Pinpoint the cell where the given text exists, returning its (X, Y) midpoint coordinate. 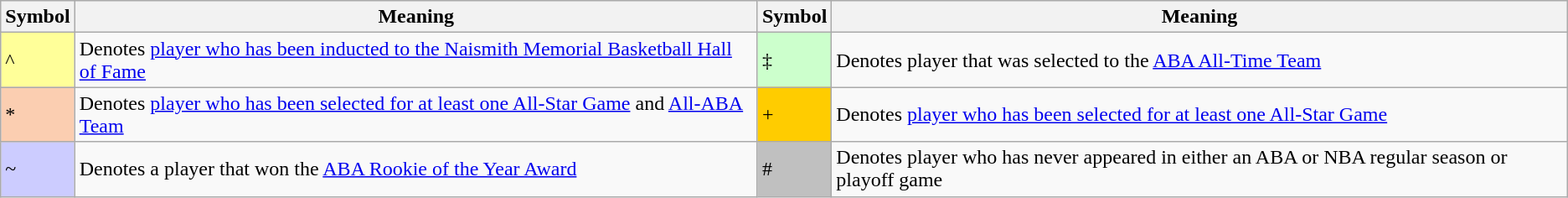
Denotes a player that won the ABA Rookie of the Year Award (415, 169)
Denotes player who has been selected for at least one All-Star Game (1199, 114)
Denotes player who has been selected for at least one All-Star Game and All-ABA Team (415, 114)
Denotes player who has been inducted to the Naismith Memorial Basketball Hall of Fame (415, 60)
^ (38, 60)
‡ (794, 60)
Denotes player that was selected to the ABA All-Time Team (1199, 60)
# (794, 169)
~ (38, 169)
Denotes player who has never appeared in either an ABA or NBA regular season or playoff game (1199, 169)
+ (794, 114)
* (38, 114)
